Extract the (x, y) coordinate from the center of the cell holding the provided text.  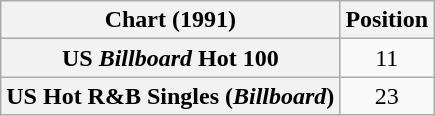
US Hot R&B Singles (Billboard) (170, 96)
US Billboard Hot 100 (170, 58)
23 (387, 96)
Chart (1991) (170, 20)
Position (387, 20)
11 (387, 58)
